Determine the [x, y] coordinate at the center of the cell enclosing the given text.  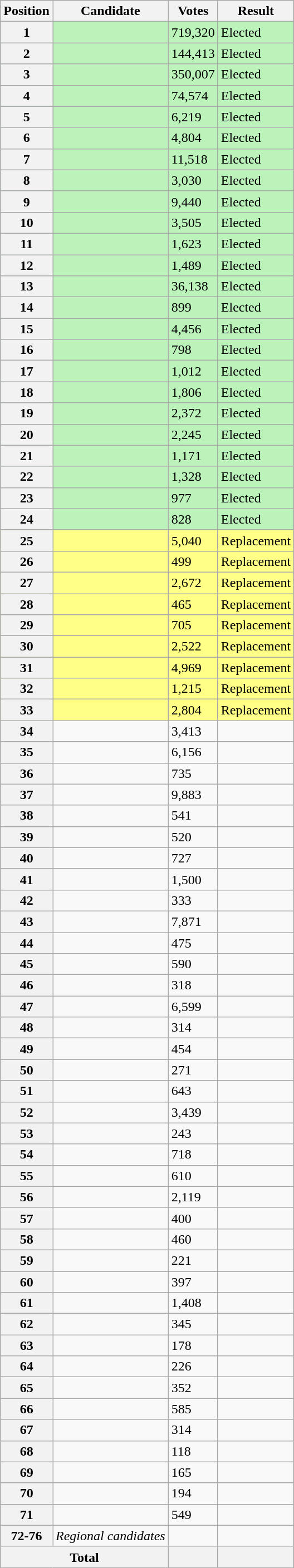
Total [85, 1557]
40 [27, 858]
6,599 [193, 1007]
65 [27, 1388]
Position [27, 11]
4 [27, 96]
2,522 [193, 647]
643 [193, 1091]
30 [27, 647]
475 [193, 943]
6,156 [193, 752]
1,500 [193, 879]
47 [27, 1007]
20 [27, 435]
11,518 [193, 159]
178 [193, 1345]
2,804 [193, 710]
397 [193, 1281]
51 [27, 1091]
2 [27, 53]
6 [27, 138]
70 [27, 1493]
62 [27, 1324]
8 [27, 180]
6,219 [193, 117]
460 [193, 1239]
16 [27, 350]
1,012 [193, 371]
3,030 [193, 180]
541 [193, 816]
7,871 [193, 921]
333 [193, 900]
1 [27, 32]
4,969 [193, 668]
828 [193, 519]
899 [193, 308]
38 [27, 816]
10 [27, 223]
243 [193, 1133]
27 [27, 583]
34 [27, 731]
610 [193, 1176]
11 [27, 244]
44 [27, 943]
37 [27, 795]
5 [27, 117]
977 [193, 498]
3,413 [193, 731]
13 [27, 287]
72-76 [27, 1536]
1,215 [193, 689]
45 [27, 964]
14 [27, 308]
798 [193, 350]
1,171 [193, 456]
41 [27, 879]
Regional candidates [110, 1536]
21 [27, 456]
61 [27, 1303]
36 [27, 773]
19 [27, 413]
71 [27, 1515]
520 [193, 837]
1,806 [193, 392]
3 [27, 75]
2,372 [193, 413]
15 [27, 329]
2,119 [193, 1197]
25 [27, 540]
705 [193, 625]
165 [193, 1472]
24 [27, 519]
42 [27, 900]
35 [27, 752]
32 [27, 689]
9,440 [193, 201]
318 [193, 985]
57 [27, 1218]
118 [193, 1451]
67 [27, 1430]
74,574 [193, 96]
66 [27, 1409]
60 [27, 1281]
144,413 [193, 53]
58 [27, 1239]
43 [27, 921]
585 [193, 1409]
9 [27, 201]
2,245 [193, 435]
Candidate [110, 11]
350,007 [193, 75]
718 [193, 1155]
63 [27, 1345]
735 [193, 773]
64 [27, 1367]
590 [193, 964]
48 [27, 1028]
28 [27, 604]
5,040 [193, 540]
352 [193, 1388]
26 [27, 561]
12 [27, 265]
17 [27, 371]
400 [193, 1218]
454 [193, 1049]
23 [27, 498]
46 [27, 985]
465 [193, 604]
18 [27, 392]
226 [193, 1367]
Votes [193, 11]
345 [193, 1324]
271 [193, 1070]
52 [27, 1112]
39 [27, 837]
54 [27, 1155]
499 [193, 561]
3,439 [193, 1112]
1,408 [193, 1303]
Result [256, 11]
221 [193, 1260]
194 [193, 1493]
719,320 [193, 32]
4,456 [193, 329]
33 [27, 710]
1,489 [193, 265]
2,672 [193, 583]
29 [27, 625]
1,328 [193, 477]
3,505 [193, 223]
1,623 [193, 244]
7 [27, 159]
49 [27, 1049]
727 [193, 858]
31 [27, 668]
56 [27, 1197]
549 [193, 1515]
36,138 [193, 287]
53 [27, 1133]
59 [27, 1260]
55 [27, 1176]
4,804 [193, 138]
22 [27, 477]
50 [27, 1070]
9,883 [193, 795]
68 [27, 1451]
69 [27, 1472]
